Return the (x, y) coordinate for the center point of the cell that contains the specified text.  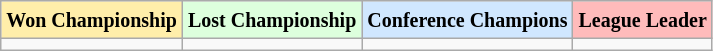
Lost Championship (272, 20)
Won Championship (92, 20)
Conference Champions (468, 20)
League Leader (642, 20)
